Find where the given text appears and provide that cell's center as [X, Y] coordinate. 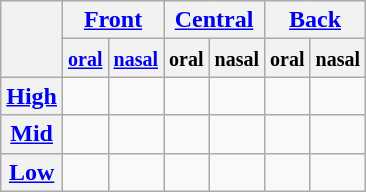
Back [316, 20]
Low [32, 172]
Mid [32, 134]
Front [114, 20]
High [32, 96]
Central [214, 20]
